Search for the cell housing the specified text and yield its [x, y] center coordinate. 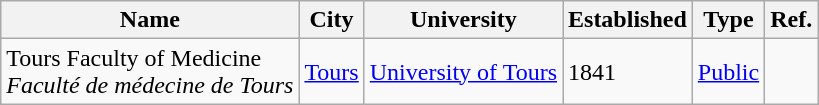
Name [150, 20]
1841 [627, 72]
University of Tours [463, 72]
City [332, 20]
Type [728, 20]
University [463, 20]
Ref. [792, 20]
Tours Faculty of MedicineFaculté de médecine de Tours [150, 72]
Public [728, 72]
Established [627, 20]
Tours [332, 72]
